For the text-containing cell, return its midpoint in [X, Y] coordinate format. 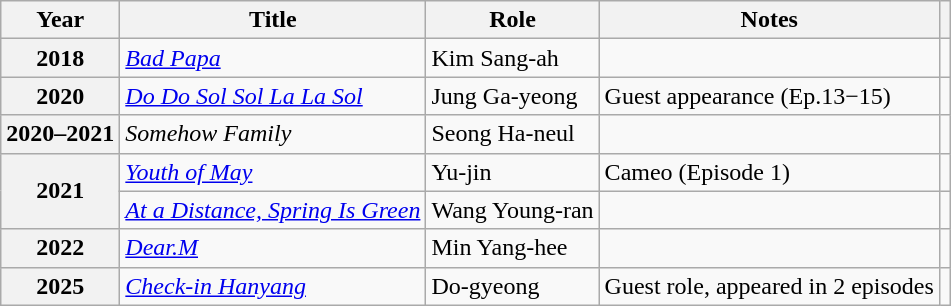
2020 [60, 96]
Wang Young-ran [512, 210]
Check-in Hanyang [273, 286]
Do-gyeong [512, 286]
Jung Ga-yeong [512, 96]
2025 [60, 286]
Seong Ha-neul [512, 134]
2021 [60, 191]
Cameo (Episode 1) [769, 172]
2022 [60, 248]
Guest role, appeared in 2 episodes [769, 286]
Year [60, 20]
2018 [60, 58]
Role [512, 20]
At a Distance, Spring Is Green [273, 210]
Kim Sang-ah [512, 58]
Yu-jin [512, 172]
Notes [769, 20]
Min Yang-hee [512, 248]
2020–2021 [60, 134]
Bad Papa [273, 58]
Guest appearance (Ep.13−15) [769, 96]
Title [273, 20]
Do Do Sol Sol La La Sol [273, 96]
Youth of May [273, 172]
Dear.M [273, 248]
Somehow Family [273, 134]
